Locate the cell with the specified text and output its [x, y] center coordinate. 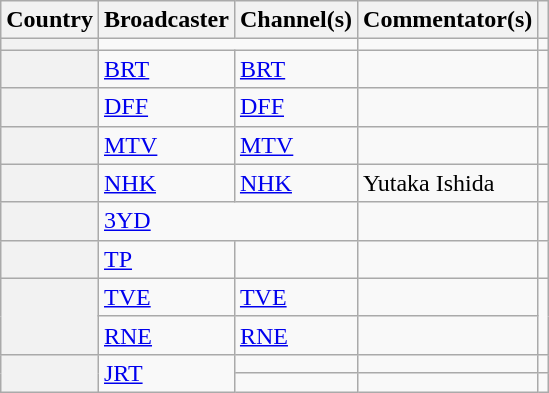
Commentator(s) [448, 20]
JRT [166, 373]
Yutaka Ishida [448, 183]
Country [50, 20]
Broadcaster [166, 20]
3YD [228, 221]
TP [166, 259]
Channel(s) [296, 20]
